Output the [X, Y] coordinate of the center of the cell containing the given text.  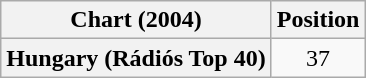
Position [318, 20]
Hungary (Rádiós Top 40) [136, 58]
37 [318, 58]
Chart (2004) [136, 20]
